Identify which cell holds the provided text, then report its [x, y] central coordinate. 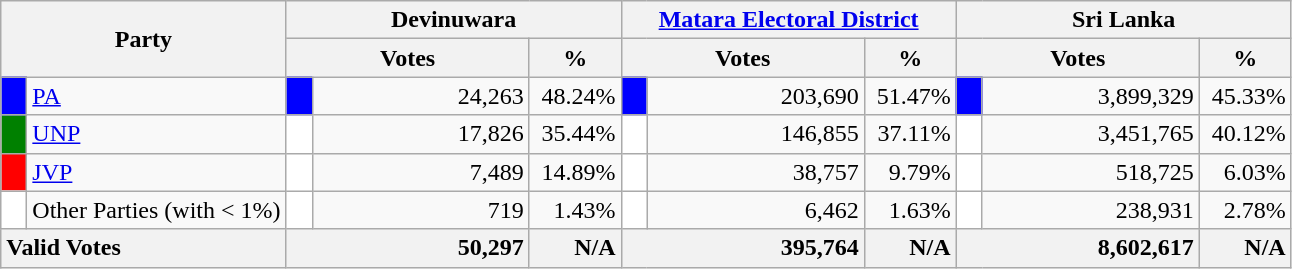
9.79% [910, 172]
51.47% [910, 96]
6.03% [1245, 172]
38,757 [756, 172]
17,826 [420, 134]
3,451,765 [1090, 134]
UNP [156, 134]
1.63% [910, 210]
Other Parties (with < 1%) [156, 210]
Valid Votes [144, 248]
35.44% [575, 134]
3,899,329 [1090, 96]
238,931 [1090, 210]
203,690 [756, 96]
Devinuwara [454, 20]
6,462 [756, 210]
24,263 [420, 96]
Sri Lanka [1124, 20]
48.24% [575, 96]
Matara Electoral District [788, 20]
2.78% [1245, 210]
37.11% [910, 134]
PA [156, 96]
7,489 [420, 172]
Party [144, 39]
8,602,617 [1078, 248]
719 [420, 210]
14.89% [575, 172]
1.43% [575, 210]
40.12% [1245, 134]
45.33% [1245, 96]
395,764 [742, 248]
146,855 [756, 134]
JVP [156, 172]
518,725 [1090, 172]
50,297 [408, 248]
